Scan for the cell matching the given text and deliver its [X, Y] coordinate at center. 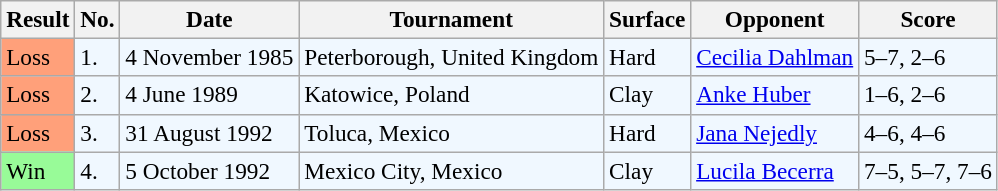
5–7, 2–6 [928, 57]
Peterborough, United Kingdom [452, 57]
Cecilia Dahlman [775, 57]
Win [38, 170]
4 November 1985 [210, 57]
1–6, 2–6 [928, 95]
Katowice, Poland [452, 95]
Date [210, 19]
No. [98, 19]
Toluca, Mexico [452, 133]
Surface [648, 19]
31 August 1992 [210, 133]
4–6, 4–6 [928, 133]
4. [98, 170]
Result [38, 19]
7–5, 5–7, 7–6 [928, 170]
Score [928, 19]
Lucila Becerra [775, 170]
2. [98, 95]
5 October 1992 [210, 170]
Opponent [775, 19]
Anke Huber [775, 95]
4 June 1989 [210, 95]
Mexico City, Mexico [452, 170]
Tournament [452, 19]
1. [98, 57]
3. [98, 133]
Jana Nejedly [775, 133]
